Extract the (X, Y) coordinate from the center of the cell holding the provided text.  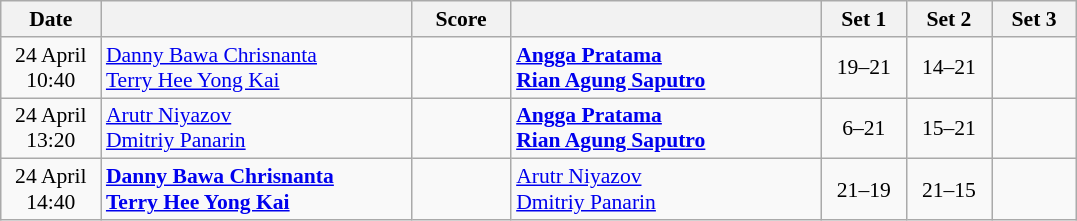
Date (51, 19)
19–21 (864, 68)
24 April 14:40 (51, 190)
21–19 (864, 190)
6–21 (864, 128)
Set 2 (948, 19)
Score (461, 19)
15–21 (948, 128)
24 April 10:40 (51, 68)
24 April 13:20 (51, 128)
Set 3 (1034, 19)
14–21 (948, 68)
Set 1 (864, 19)
21–15 (948, 190)
